For the text-containing cell, return its midpoint in [X, Y] coordinate format. 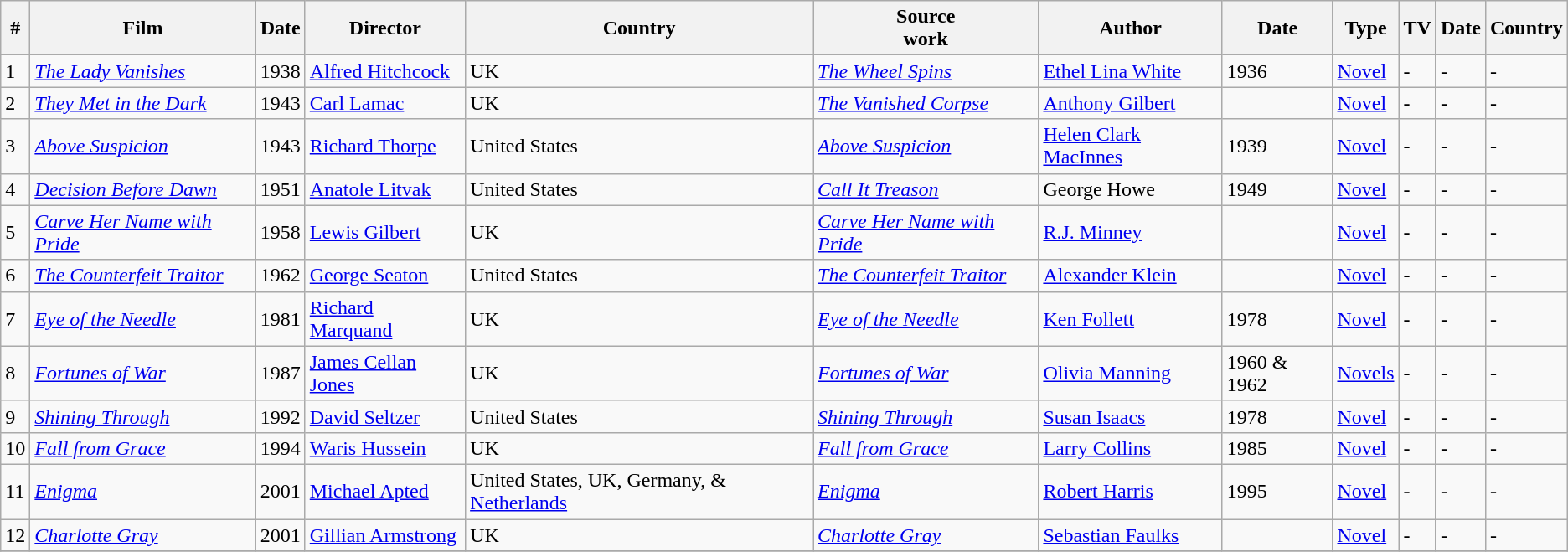
Michael Apted [385, 491]
1992 [280, 416]
Film [142, 28]
5 [15, 233]
1958 [280, 233]
Type [1365, 28]
Helen Clark MacInnes [1131, 146]
Novels [1365, 374]
# [15, 28]
Larry Collins [1131, 448]
3 [15, 146]
Sebastian Faulks [1131, 535]
1987 [280, 374]
Ken Follett [1131, 318]
The Lady Vanishes [142, 71]
Richard Marquand [385, 318]
12 [15, 535]
Director [385, 28]
1938 [280, 71]
Carl Lamac [385, 103]
Robert Harris [1131, 491]
11 [15, 491]
1981 [280, 318]
1936 [1277, 71]
10 [15, 448]
9 [15, 416]
Anatole Litvak [385, 189]
TV [1417, 28]
1949 [1277, 189]
1951 [280, 189]
1995 [1277, 491]
Source work [926, 28]
Waris Hussein [385, 448]
1962 [280, 276]
George Howe [1131, 189]
United States, UK, Germany, & Netherlands [640, 491]
4 [15, 189]
David Seltzer [385, 416]
Author [1131, 28]
Olivia Manning [1131, 374]
Decision Before Dawn [142, 189]
1960 & 1962 [1277, 374]
1985 [1277, 448]
R.J. Minney [1131, 233]
Lewis Gilbert [385, 233]
2 [15, 103]
Richard Thorpe [385, 146]
George Seaton [385, 276]
6 [15, 276]
The Wheel Spins [926, 71]
They Met in the Dark [142, 103]
Susan Isaacs [1131, 416]
Alfred Hitchcock [385, 71]
1 [15, 71]
7 [15, 318]
Anthony Gilbert [1131, 103]
Gillian Armstrong [385, 535]
Ethel Lina White [1131, 71]
The Vanished Corpse [926, 103]
1939 [1277, 146]
James Cellan Jones [385, 374]
Alexander Klein [1131, 276]
1994 [280, 448]
Call It Treason [926, 189]
8 [15, 374]
